For the text-containing cell, return its midpoint in (x, y) coordinate format. 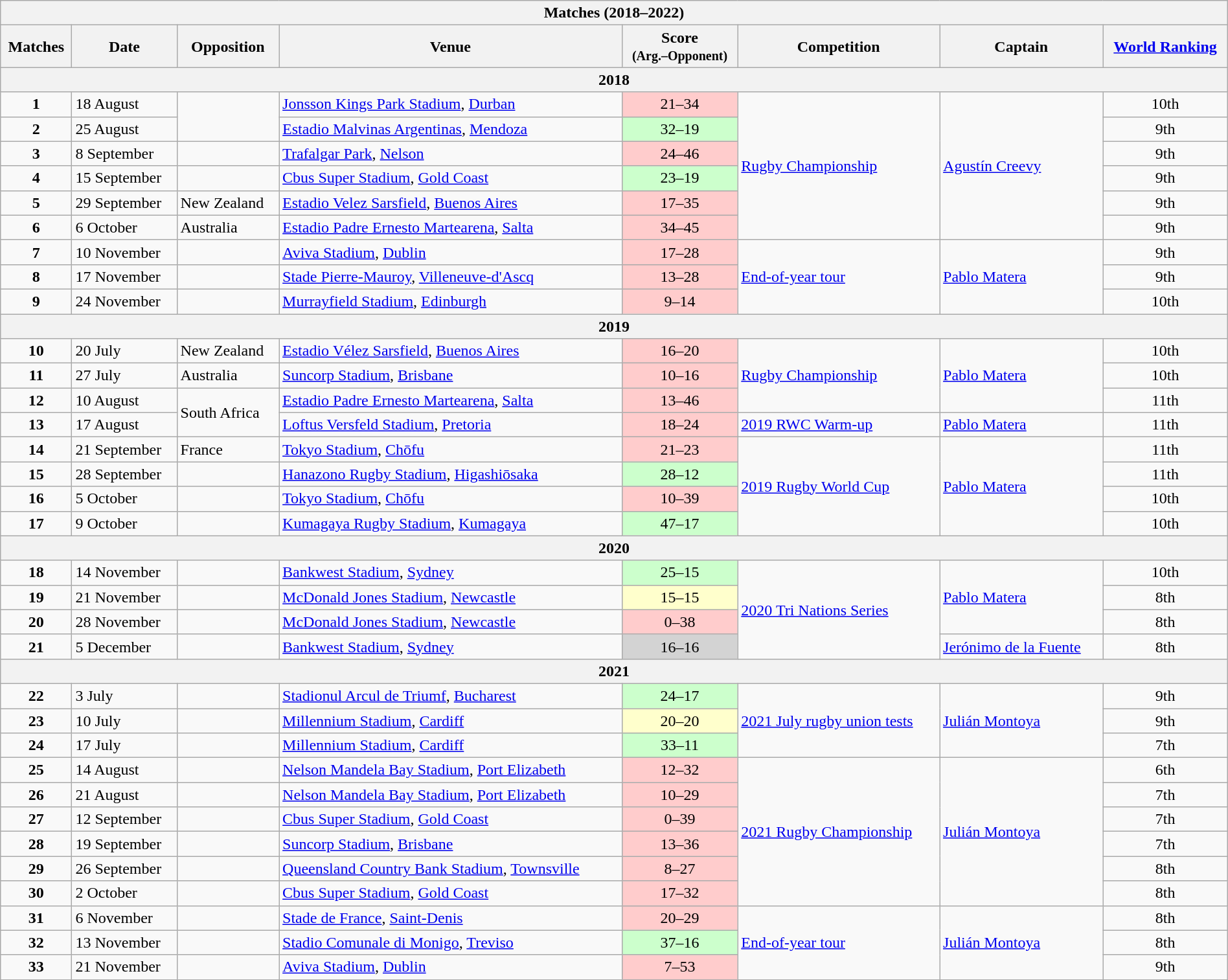
Stadio Comunale di Monigo, Treviso (451, 942)
13 (36, 425)
10 November (124, 252)
47–17 (679, 523)
30 (36, 893)
31 (36, 918)
6th (1165, 770)
South Africa (228, 413)
Hanazono Rugby Stadium, Higashiōsaka (451, 474)
Date (124, 47)
21 September (124, 450)
17 November (124, 277)
25 (36, 770)
17–28 (679, 252)
Score(Arg.–Opponent) (679, 47)
28 November (124, 622)
19 September (124, 844)
12 (36, 400)
Competition (839, 47)
11 (36, 376)
10–39 (679, 499)
25–15 (679, 573)
2020 (614, 548)
13–46 (679, 400)
7–53 (679, 967)
Queensland Country Bank Stadium, Townsville (451, 869)
15 (36, 474)
5 (36, 203)
26 (36, 795)
29 September (124, 203)
5 October (124, 499)
3 July (124, 696)
Trafalgar Park, Nelson (451, 154)
18 August (124, 104)
13–28 (679, 277)
12 September (124, 819)
17–35 (679, 203)
Murrayfield Stadium, Edinburgh (451, 301)
21–34 (679, 104)
1 (36, 104)
Estadio Vélez Sarsfield, Buenos Aires (451, 351)
4 (36, 178)
5 December (124, 646)
10 July (124, 721)
Estadio Malvinas Argentinas, Mendoza (451, 129)
2021 (614, 671)
24–17 (679, 696)
20–20 (679, 721)
27 July (124, 376)
0–39 (679, 819)
6 (36, 227)
26 September (124, 869)
17–32 (679, 893)
6 November (124, 918)
3 (36, 154)
Stade Pierre-Mauroy, Villeneuve-d'Ascq (451, 277)
23 (36, 721)
21 (36, 646)
37–16 (679, 942)
33 (36, 967)
9 (36, 301)
Matches (36, 47)
Jerónimo de la Fuente (1021, 646)
Agustín Creevy (1021, 166)
17 July (124, 746)
15 September (124, 178)
32–19 (679, 129)
25 August (124, 129)
14 (36, 450)
World Ranking (1165, 47)
18–24 (679, 425)
23–19 (679, 178)
24 November (124, 301)
20–29 (679, 918)
28–12 (679, 474)
0–38 (679, 622)
Kumagaya Rugby Stadium, Kumagaya (451, 523)
21 August (124, 795)
6 October (124, 227)
13 November (124, 942)
2019 Rugby World Cup (839, 486)
Jonsson Kings Park Stadium, Durban (451, 104)
10 (36, 351)
10 August (124, 400)
2019 (614, 326)
Stade de France, Saint-Denis (451, 918)
24 (36, 746)
27 (36, 819)
12–32 (679, 770)
28 September (124, 474)
8–27 (679, 869)
2021 Rugby Championship (839, 832)
Matches (2018–2022) (614, 13)
Stadionul Arcul de Triumf, Bucharest (451, 696)
13–36 (679, 844)
2018 (614, 80)
16–16 (679, 646)
20 (36, 622)
Estadio Velez Sarsfield, Buenos Aires (451, 203)
Captain (1021, 47)
8 September (124, 154)
29 (36, 869)
2019 RWC Warm-up (839, 425)
10–29 (679, 795)
19 (36, 597)
15–15 (679, 597)
34–45 (679, 227)
20 July (124, 351)
2020 Tri Nations Series (839, 610)
14 November (124, 573)
2021 July rugby union tests (839, 720)
17 (36, 523)
2 (36, 129)
16–20 (679, 351)
France (228, 450)
22 (36, 696)
10–16 (679, 376)
18 (36, 573)
16 (36, 499)
32 (36, 942)
9–14 (679, 301)
24–46 (679, 154)
17 August (124, 425)
14 August (124, 770)
21–23 (679, 450)
Loftus Versfeld Stadium, Pretoria (451, 425)
2 October (124, 893)
Opposition (228, 47)
Venue (451, 47)
33–11 (679, 746)
8 (36, 277)
7 (36, 252)
9 October (124, 523)
28 (36, 844)
